Return the [X, Y] coordinate for the center point of the cell that contains the specified text.  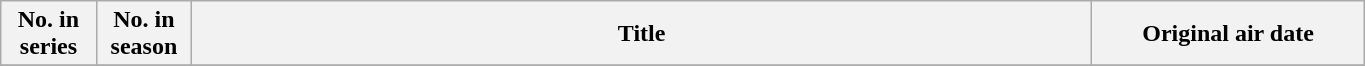
Title [642, 34]
Original air date [1228, 34]
No. inseries [48, 34]
No. inseason [144, 34]
